Scan for the cell matching the given text and deliver its (x, y) coordinate at center. 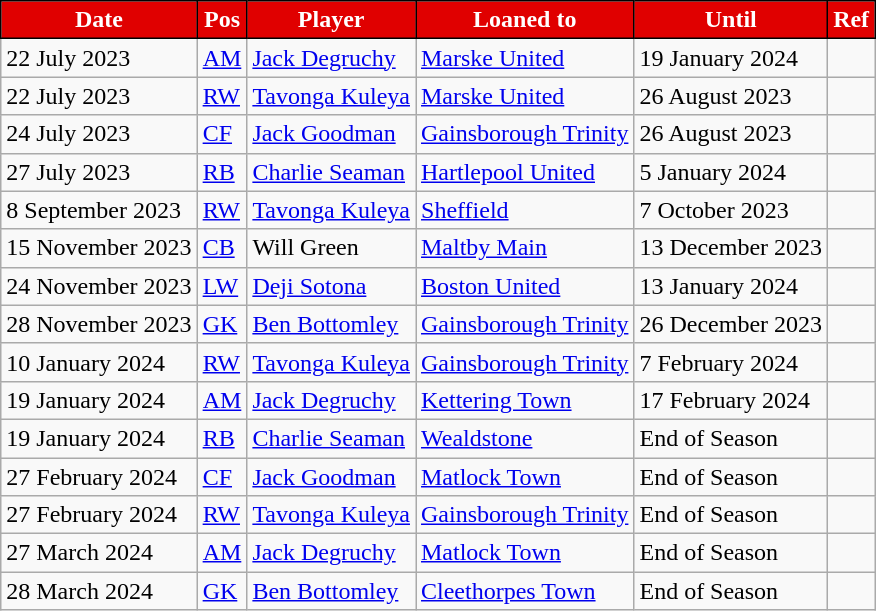
27 March 2024 (99, 553)
LW (222, 286)
24 November 2023 (99, 286)
Will Green (332, 248)
5 January 2024 (731, 172)
15 November 2023 (99, 248)
26 December 2023 (731, 324)
Loaned to (525, 20)
24 July 2023 (99, 134)
Ref (852, 20)
17 February 2024 (731, 400)
Boston United (525, 286)
Kettering Town (525, 400)
7 February 2024 (731, 362)
Until (731, 20)
Player (332, 20)
28 March 2024 (99, 591)
CB (222, 248)
Hartlepool United (525, 172)
7 October 2023 (731, 210)
Sheffield (525, 210)
Date (99, 20)
10 January 2024 (99, 362)
8 September 2023 (99, 210)
28 November 2023 (99, 324)
13 December 2023 (731, 248)
Pos (222, 20)
Deji Sotona (332, 286)
Maltby Main (525, 248)
Cleethorpes Town (525, 591)
27 July 2023 (99, 172)
13 January 2024 (731, 286)
Wealdstone (525, 438)
